From the cell containing the given text, extract its center point as [x, y] coordinate. 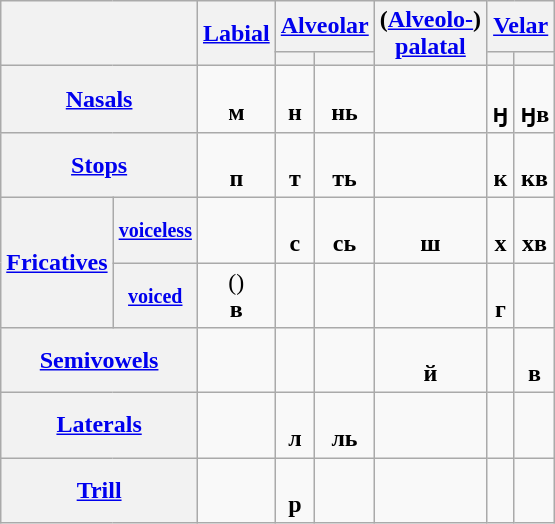
ш [430, 230]
нь [345, 100]
voiceless [155, 230]
ӈ [501, 100]
п [236, 164]
ть [345, 164]
ль [345, 426]
х [501, 230]
Semivowels [100, 360]
к [501, 164]
сь [345, 230]
кв [534, 164]
Fricatives [57, 262]
й [430, 360]
в [534, 360]
Velar [521, 26]
хв [534, 230]
Stops [100, 164]
(Alveolo-)palatal [430, 34]
Trill [100, 490]
ӈв [534, 100]
Alveolar [324, 26]
г [501, 294]
Laterals [100, 426]
()в [236, 294]
с [294, 230]
л [294, 426]
Labial [236, 34]
voiced [155, 294]
т [294, 164]
м [236, 100]
Nasals [100, 100]
р [294, 490]
н [294, 100]
